Pinpoint the cell where the given text exists, returning its [x, y] midpoint coordinate. 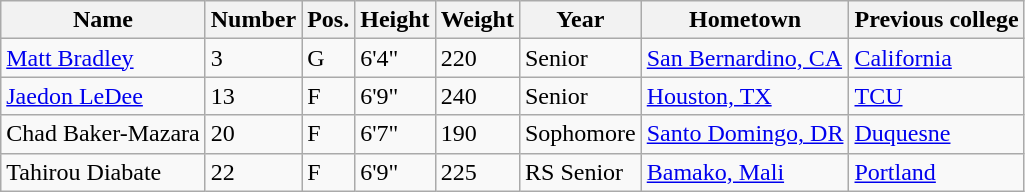
Duquesne [936, 134]
Houston, TX [745, 96]
22 [253, 172]
Number [253, 20]
Name [103, 20]
Jaedon LeDee [103, 96]
California [936, 58]
Santo Domingo, DR [745, 134]
6'4" [395, 58]
Matt Bradley [103, 58]
Weight [477, 20]
20 [253, 134]
TCU [936, 96]
220 [477, 58]
Portland [936, 172]
3 [253, 58]
6'7" [395, 134]
RS Senior [580, 172]
Hometown [745, 20]
190 [477, 134]
Sophomore [580, 134]
Year [580, 20]
225 [477, 172]
G [328, 58]
Height [395, 20]
Pos. [328, 20]
San Bernardino, CA [745, 58]
Previous college [936, 20]
13 [253, 96]
240 [477, 96]
Tahirou Diabate [103, 172]
Bamako, Mali [745, 172]
Chad Baker-Mazara [103, 134]
